Locate the cell with the specified text and output its (x, y) center coordinate. 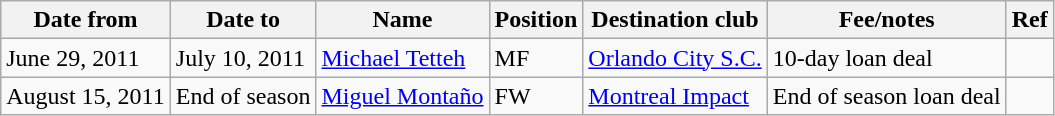
Ref (1030, 20)
FW (536, 96)
End of season loan deal (886, 96)
Name (402, 20)
MF (536, 58)
10-day loan deal (886, 58)
Orlando City S.C. (675, 58)
August 15, 2011 (86, 96)
Position (536, 20)
Michael Tetteh (402, 58)
Destination club (675, 20)
Montreal Impact (675, 96)
Date to (243, 20)
Fee/notes (886, 20)
June 29, 2011 (86, 58)
Miguel Montaño (402, 96)
Date from (86, 20)
End of season (243, 96)
July 10, 2011 (243, 58)
